Capture the cell that displays the provided text and extract its (X, Y) central coordinate. 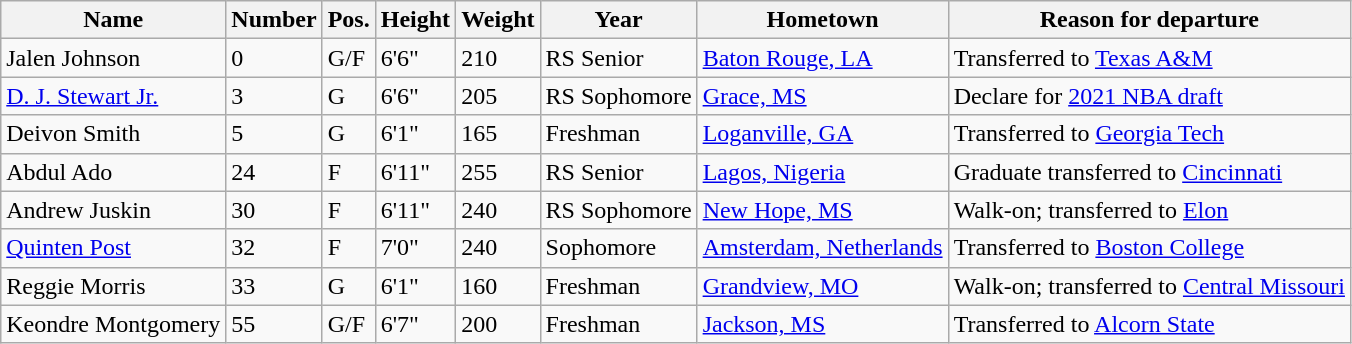
200 (498, 324)
Grace, MS (822, 96)
Loganville, GA (822, 134)
Weight (498, 20)
7'0" (415, 248)
Lagos, Nigeria (822, 172)
165 (498, 134)
Transferred to Georgia Tech (1149, 134)
Name (114, 20)
24 (274, 172)
5 (274, 134)
55 (274, 324)
Reggie Morris (114, 286)
New Hope, MS (822, 210)
30 (274, 210)
255 (498, 172)
D. J. Stewart Jr. (114, 96)
Graduate transferred to Cincinnati (1149, 172)
Keondre Montgomery (114, 324)
160 (498, 286)
Reason for departure (1149, 20)
Abdul Ado (114, 172)
Year (618, 20)
Height (415, 20)
Grandview, MO (822, 286)
Jackson, MS (822, 324)
Sophomore (618, 248)
Transferred to Boston College (1149, 248)
Pos. (348, 20)
Walk-on; transferred to Central Missouri (1149, 286)
6'7" (415, 324)
0 (274, 58)
Quinten Post (114, 248)
Number (274, 20)
Transferred to Alcorn State (1149, 324)
Walk-on; transferred to Elon (1149, 210)
Hometown (822, 20)
205 (498, 96)
Baton Rouge, LA (822, 58)
Amsterdam, Netherlands (822, 248)
Transferred to Texas A&M (1149, 58)
33 (274, 286)
3 (274, 96)
Jalen Johnson (114, 58)
Deivon Smith (114, 134)
32 (274, 248)
Declare for 2021 NBA draft (1149, 96)
210 (498, 58)
Andrew Juskin (114, 210)
